Detect which cell encompasses the target text, then output its [x, y] center coordinate. 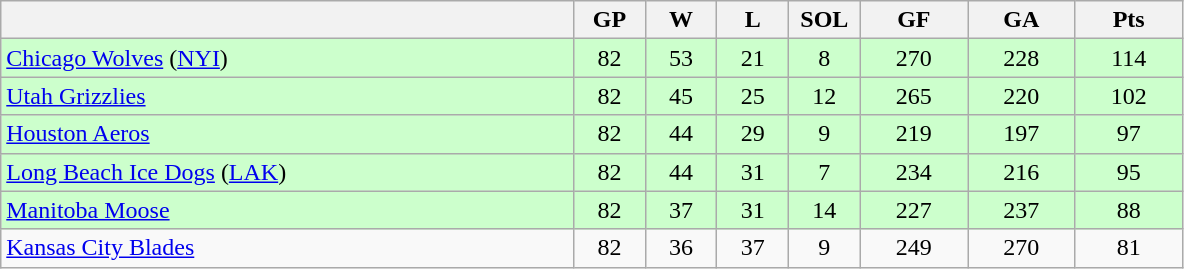
227 [914, 210]
216 [1022, 172]
88 [1129, 210]
265 [914, 96]
GP [610, 20]
25 [753, 96]
W [681, 20]
Manitoba Moose [288, 210]
Utah Grizzlies [288, 96]
7 [825, 172]
219 [914, 134]
29 [753, 134]
45 [681, 96]
Houston Aeros [288, 134]
36 [681, 248]
14 [825, 210]
L [753, 20]
Chicago Wolves (NYI) [288, 58]
237 [1022, 210]
53 [681, 58]
234 [914, 172]
SOL [825, 20]
114 [1129, 58]
Pts [1129, 20]
12 [825, 96]
8 [825, 58]
97 [1129, 134]
95 [1129, 172]
Long Beach Ice Dogs (LAK) [288, 172]
102 [1129, 96]
GA [1022, 20]
21 [753, 58]
228 [1022, 58]
81 [1129, 248]
220 [1022, 96]
GF [914, 20]
197 [1022, 134]
Kansas City Blades [288, 248]
249 [914, 248]
